Identify which cell holds the provided text, then report its (x, y) central coordinate. 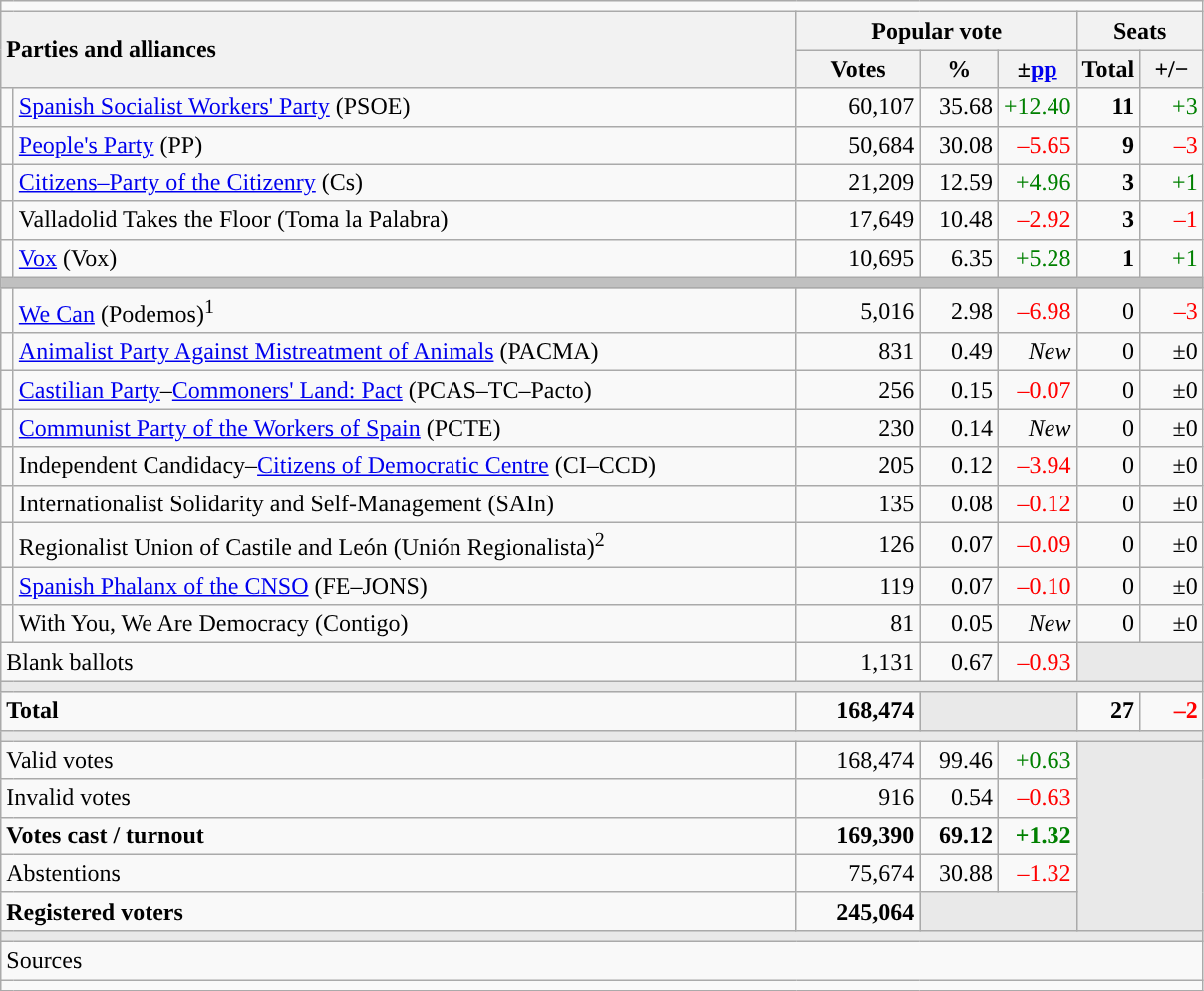
30.08 (959, 145)
99.46 (959, 760)
Blank ballots (399, 662)
Sources (602, 960)
1,131 (858, 662)
+12.40 (1037, 107)
–0.12 (1037, 503)
Regionalist Union of Castile and León (Unión Regionalista)2 (405, 544)
–0.63 (1037, 798)
+3 (1172, 107)
Popular vote (937, 31)
Spanish Socialist Workers' Party (PSOE) (405, 107)
30.88 (959, 873)
People's Party (PP) (405, 145)
±pp (1037, 69)
–0.07 (1037, 390)
Registered voters (399, 911)
21,209 (858, 182)
With You, We Are Democracy (Contigo) (405, 624)
135 (858, 503)
0.67 (959, 662)
119 (858, 586)
Valid votes (399, 760)
0.12 (959, 466)
Independent Candidacy–Citizens of Democratic Centre (CI–CCD) (405, 466)
1 (1108, 258)
Abstentions (399, 873)
230 (858, 428)
75,674 (858, 873)
35.68 (959, 107)
Internationalist Solidarity and Self-Management (SAIn) (405, 503)
12.59 (959, 182)
–0.09 (1037, 544)
916 (858, 798)
–2.92 (1037, 220)
205 (858, 466)
169,390 (858, 835)
Invalid votes (399, 798)
0.49 (959, 352)
–1.32 (1037, 873)
69.12 (959, 835)
10,695 (858, 258)
–2 (1172, 711)
Valladolid Takes the Floor (Toma la Palabra) (405, 220)
2.98 (959, 311)
We Can (Podemos)1 (405, 311)
0.05 (959, 624)
Communist Party of the Workers of Spain (PCTE) (405, 428)
Animalist Party Against Mistreatment of Animals (PACMA) (405, 352)
126 (858, 544)
Votes (858, 69)
0.54 (959, 798)
Seats (1140, 31)
11 (1108, 107)
831 (858, 352)
9 (1108, 145)
17,649 (858, 220)
+0.63 (1037, 760)
–5.65 (1037, 145)
256 (858, 390)
6.35 (959, 258)
81 (858, 624)
50,684 (858, 145)
–1 (1172, 220)
Castilian Party–Commoners' Land: Pact (PCAS–TC–Pacto) (405, 390)
Spanish Phalanx of the CNSO (FE–JONS) (405, 586)
0.14 (959, 428)
+/− (1172, 69)
10.48 (959, 220)
+4.96 (1037, 182)
–6.98 (1037, 311)
0.15 (959, 390)
–0.93 (1037, 662)
–0.10 (1037, 586)
5,016 (858, 311)
60,107 (858, 107)
–3.94 (1037, 466)
+5.28 (1037, 258)
27 (1108, 711)
Votes cast / turnout (399, 835)
+1.32 (1037, 835)
Citizens–Party of the Citizenry (Cs) (405, 182)
Vox (Vox) (405, 258)
% (959, 69)
Parties and alliances (399, 50)
0.08 (959, 503)
245,064 (858, 911)
